Provide the (X, Y) coordinate of the cell's center where the given text is located.  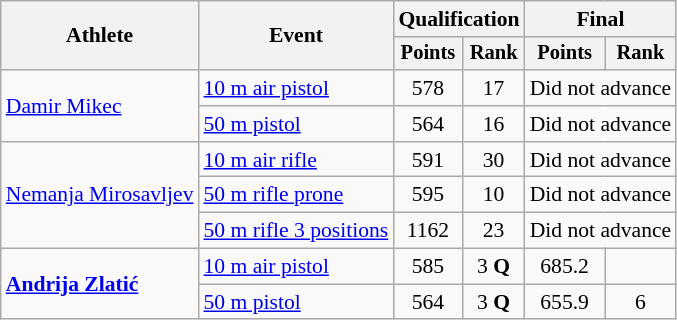
585 (428, 267)
50 m rifle prone (296, 195)
655.9 (565, 302)
578 (428, 88)
16 (494, 124)
591 (428, 160)
Event (296, 36)
50 m rifle 3 positions (296, 231)
6 (641, 302)
17 (494, 88)
Final (601, 19)
Qualification (458, 19)
10 (494, 195)
23 (494, 231)
Damir Mikec (100, 106)
Nemanja Mirosavljev (100, 196)
685.2 (565, 267)
Andrija Zlatić (100, 284)
30 (494, 160)
1162 (428, 231)
Athlete (100, 36)
595 (428, 195)
10 m air rifle (296, 160)
